Provide the [x, y] coordinate of the cell's center where the given text is located.  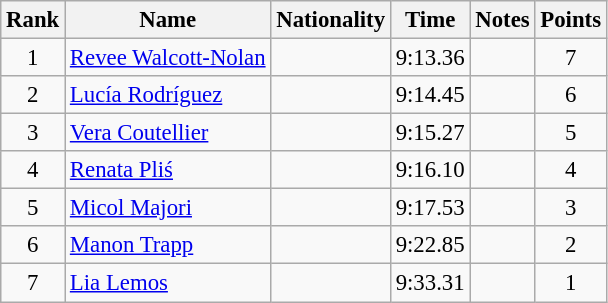
9:15.27 [430, 133]
9:16.10 [430, 170]
9:14.45 [430, 95]
Points [570, 20]
Notes [502, 20]
Nationality [330, 20]
Micol Majori [168, 208]
Manon Trapp [168, 245]
Name [168, 20]
9:33.31 [430, 283]
Revee Walcott-Nolan [168, 58]
9:13.36 [430, 58]
Renata Pliś [168, 170]
9:22.85 [430, 245]
Lia Lemos [168, 283]
Time [430, 20]
Vera Coutellier [168, 133]
Lucía Rodríguez [168, 95]
Rank [33, 20]
9:17.53 [430, 208]
